Identify which cell holds the provided text, then report its (x, y) central coordinate. 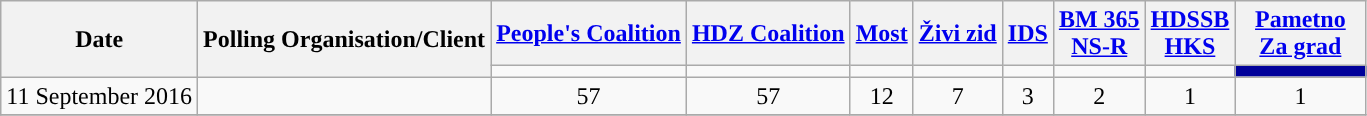
7 (958, 96)
3 (1028, 96)
HDSSBHKS (1190, 34)
HDZ Coalition (768, 34)
12 (882, 96)
Most (882, 34)
IDS (1028, 34)
People's Coalition (589, 34)
2 (1099, 96)
PametnoZa grad (1300, 34)
Živi zid (958, 34)
BM 365NS-R (1099, 34)
Polling Organisation/Client (344, 39)
Date (100, 39)
11 September 2016 (100, 96)
